Pinpoint the cell where the given text exists, returning its [x, y] midpoint coordinate. 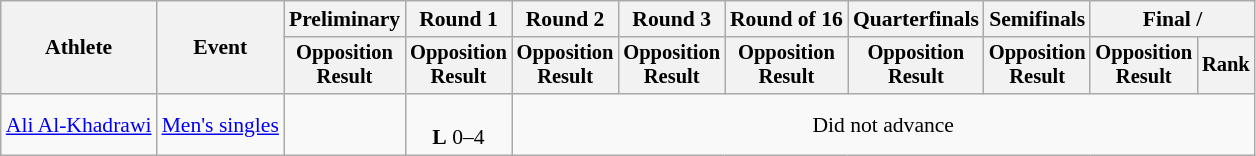
Rank [1226, 66]
Athlete [79, 48]
L 0–4 [458, 124]
Preliminary [344, 19]
Men's singles [220, 124]
Round 2 [566, 19]
Quarterfinals [916, 19]
Did not advance [884, 124]
Round of 16 [786, 19]
Semifinals [1038, 19]
Final / [1172, 19]
Round 1 [458, 19]
Event [220, 48]
Ali Al-Khadrawi [79, 124]
Round 3 [672, 19]
